For the text-containing cell, return its midpoint in (x, y) coordinate format. 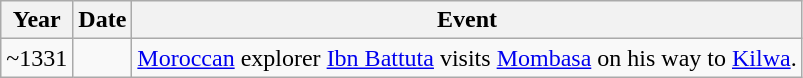
Year (37, 20)
Moroccan explorer Ibn Battuta visits Mombasa on his way to Kilwa. (467, 58)
~1331 (37, 58)
Date (102, 20)
Event (467, 20)
